Return the (x, y) coordinate for the center point of the cell that contains the specified text.  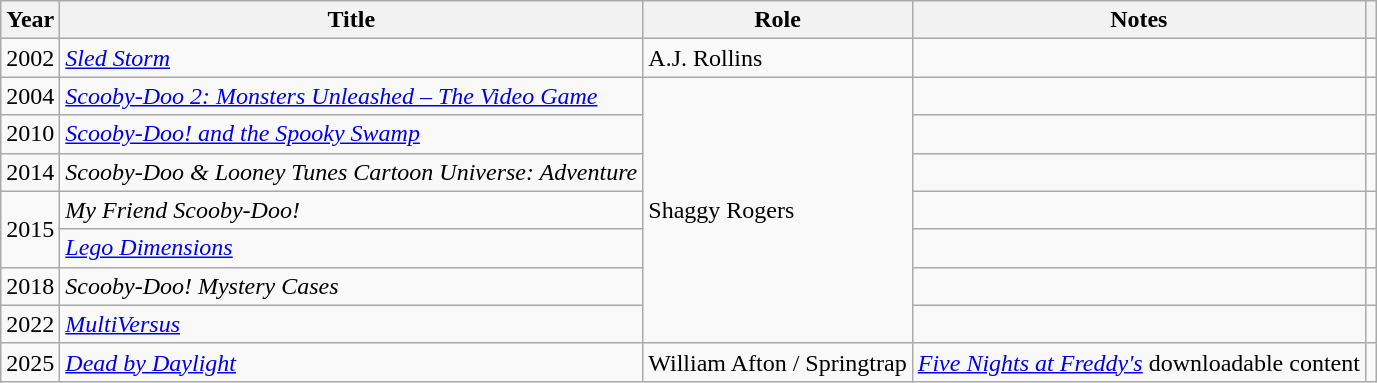
Scooby-Doo 2: Monsters Unleashed – The Video Game (352, 96)
Scooby-Doo! Mystery Cases (352, 286)
MultiVersus (352, 324)
2002 (30, 58)
My Friend Scooby-Doo! (352, 210)
Five Nights at Freddy's downloadable content (1138, 362)
Shaggy Rogers (778, 210)
2014 (30, 172)
Year (30, 20)
Sled Storm (352, 58)
2015 (30, 229)
Dead by Daylight (352, 362)
A.J. Rollins (778, 58)
2004 (30, 96)
Scooby-Doo! and the Spooky Swamp (352, 134)
2025 (30, 362)
Lego Dimensions (352, 248)
Scooby-Doo & Looney Tunes Cartoon Universe: Adventure (352, 172)
William Afton / Springtrap (778, 362)
2022 (30, 324)
Notes (1138, 20)
Title (352, 20)
2010 (30, 134)
Role (778, 20)
2018 (30, 286)
